Scan for the cell matching the given text and deliver its (X, Y) coordinate at center. 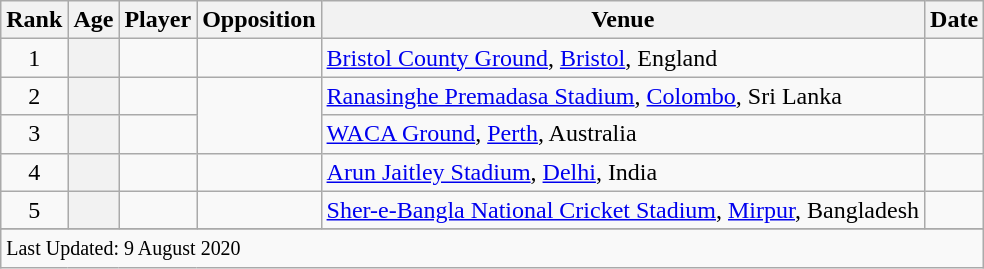
3 (34, 134)
5 (34, 210)
Rank (34, 20)
4 (34, 172)
WACA Ground, Perth, Australia (622, 134)
Ranasinghe Premadasa Stadium, Colombo, Sri Lanka (622, 96)
2 (34, 96)
Arun Jaitley Stadium, Delhi, India (622, 172)
Date (954, 20)
1 (34, 58)
Age (94, 20)
Venue (622, 20)
Player (158, 20)
Sher-e-Bangla National Cricket Stadium, Mirpur, Bangladesh (622, 210)
Opposition (259, 20)
Last Updated: 9 August 2020 (492, 248)
Bristol County Ground, Bristol, England (622, 58)
